Search for the cell housing the specified text and yield its [X, Y] center coordinate. 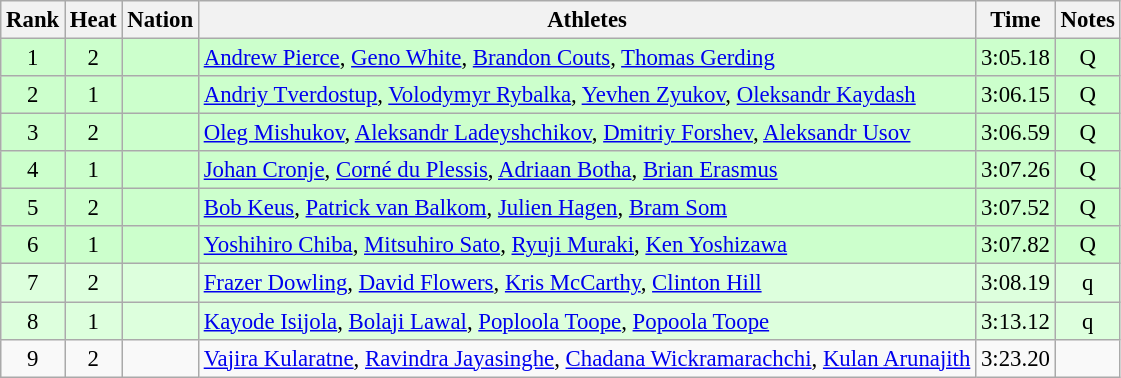
Vajira Kularatne, Ravindra Jayasinghe, Chadana Wickramarachchi, Kulan Arunajith [586, 358]
Frazer Dowling, David Flowers, Kris McCarthy, Clinton Hill [586, 283]
Rank [33, 20]
5 [33, 208]
3:05.18 [1016, 58]
Heat [94, 20]
Yoshihiro Chiba, Mitsuhiro Sato, Ryuji Muraki, Ken Yoshizawa [586, 245]
7 [33, 283]
Bob Keus, Patrick van Balkom, Julien Hagen, Bram Som [586, 208]
Andrew Pierce, Geno White, Brandon Couts, Thomas Gerding [586, 58]
3:07.52 [1016, 208]
Kayode Isijola, Bolaji Lawal, Poploola Toope, Popoola Toope [586, 321]
3 [33, 133]
3:06.59 [1016, 133]
Time [1016, 20]
Andriy Tverdostup, Volodymyr Rybalka, Yevhen Zyukov, Oleksandr Kaydash [586, 95]
Notes [1088, 20]
3:07.82 [1016, 245]
Johan Cronje, Corné du Plessis, Adriaan Botha, Brian Erasmus [586, 170]
3:08.19 [1016, 283]
6 [33, 245]
4 [33, 170]
8 [33, 321]
3:06.15 [1016, 95]
3:23.20 [1016, 358]
Oleg Mishukov, Aleksandr Ladeyshchikov, Dmitriy Forshev, Aleksandr Usov [586, 133]
Nation [160, 20]
3:13.12 [1016, 321]
9 [33, 358]
Athletes [586, 20]
3:07.26 [1016, 170]
